For the text-containing cell, return its midpoint in (X, Y) coordinate format. 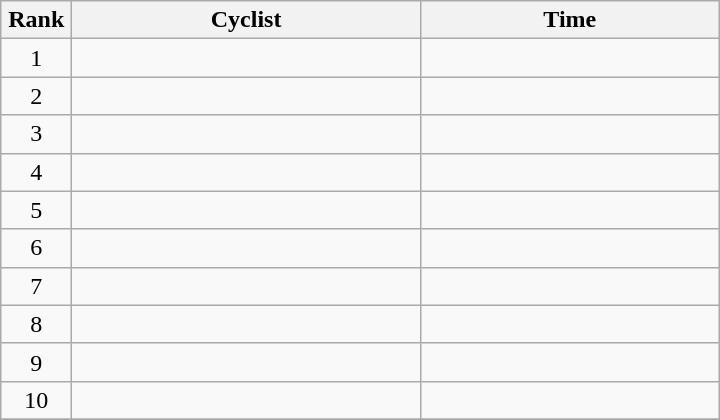
Time (570, 20)
10 (36, 400)
5 (36, 210)
4 (36, 172)
6 (36, 248)
Rank (36, 20)
7 (36, 286)
3 (36, 134)
2 (36, 96)
9 (36, 362)
Cyclist (246, 20)
8 (36, 324)
1 (36, 58)
